Identify which cell holds the provided text, then report its [x, y] central coordinate. 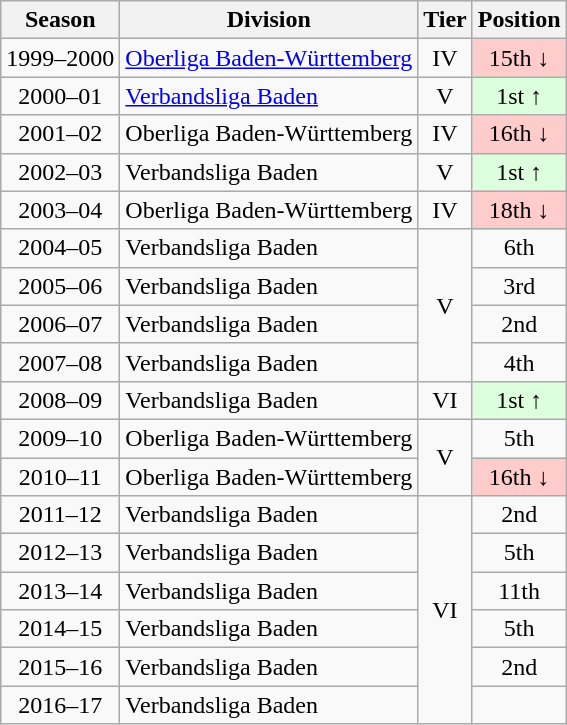
2008–09 [60, 400]
18th ↓ [519, 210]
3rd [519, 286]
6th [519, 248]
2003–04 [60, 210]
4th [519, 362]
2015–16 [60, 667]
1999–2000 [60, 58]
2001–02 [60, 134]
2016–17 [60, 705]
2009–10 [60, 438]
2004–05 [60, 248]
Division [269, 20]
Season [60, 20]
2011–12 [60, 515]
2005–06 [60, 286]
2013–14 [60, 591]
15th ↓ [519, 58]
Position [519, 20]
2007–08 [60, 362]
Tier [446, 20]
2012–13 [60, 553]
2002–03 [60, 172]
2000–01 [60, 96]
2014–15 [60, 629]
2010–11 [60, 477]
2006–07 [60, 324]
11th [519, 591]
